Pinpoint the cell where the given text exists, returning its (X, Y) midpoint coordinate. 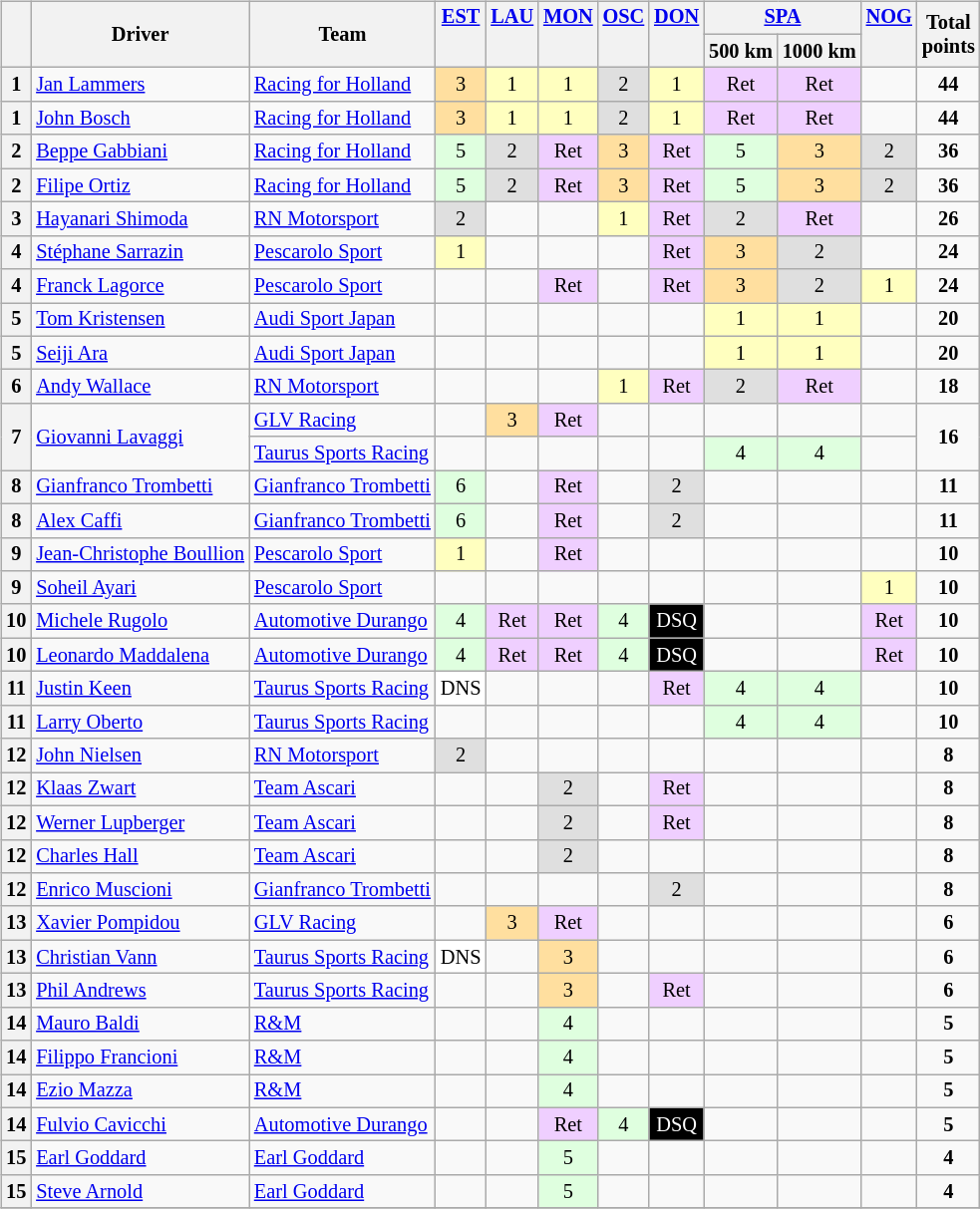
Werner Lupberger (140, 822)
26 (949, 219)
Seiji Ara (140, 353)
Jan Lammers (140, 85)
Hayanari Shimoda (140, 219)
Franck Lagorce (140, 286)
EST (461, 34)
Totalpoints (949, 34)
Phil Andrews (140, 991)
Christian Vann (140, 957)
Klaas Zwart (140, 789)
DON (676, 34)
Larry Oberto (140, 722)
Team (343, 34)
Michele Rugolo (140, 621)
LAU (512, 34)
1000 km (819, 51)
Fulvio Cavicchi (140, 1124)
Tom Kristensen (140, 320)
John Nielsen (140, 756)
Giovanni Lavaggi (140, 437)
Justin Keen (140, 689)
Soheil Ayari (140, 588)
Filippo Francioni (140, 1058)
Driver (140, 34)
Beppe Gabbiani (140, 151)
16 (949, 437)
Stéphane Sarrazin (140, 252)
Mauro Baldi (140, 1024)
SPA (783, 18)
Leonardo Maddalena (140, 655)
OSC (624, 34)
500 km (741, 51)
7 (16, 437)
Alex Caffi (140, 520)
NOG (889, 34)
Xavier Pompidou (140, 923)
Andy Wallace (140, 387)
Charles Hall (140, 856)
Filipe Ortiz (140, 185)
Jean-Christophe Boullion (140, 554)
Ezio Mazza (140, 1091)
John Bosch (140, 119)
Steve Arnold (140, 1192)
18 (949, 387)
Enrico Muscioni (140, 890)
MON (568, 34)
